Capture the cell that displays the provided text and extract its [X, Y] central coordinate. 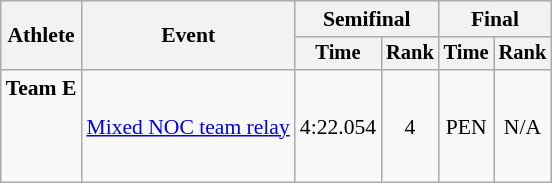
Mixed NOC team relay [188, 126]
4 [410, 126]
Athlete [42, 36]
Final [495, 19]
Event [188, 36]
Team E [42, 126]
4:22.054 [338, 126]
N/A [523, 126]
Semifinal [367, 19]
PEN [466, 126]
